From the cell containing the given text, extract its center point as (x, y) coordinate. 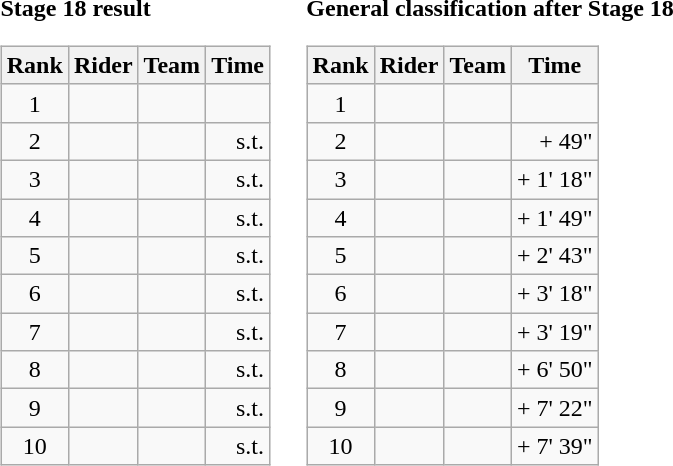
+ 7' 22" (554, 408)
+ 6' 50" (554, 370)
+ 49" (554, 141)
+ 3' 18" (554, 294)
+ 1' 18" (554, 179)
+ 1' 49" (554, 217)
+ 3' 19" (554, 332)
+ 2' 43" (554, 256)
+ 7' 39" (554, 446)
